Detect which cell encompasses the target text, then output its [X, Y] center coordinate. 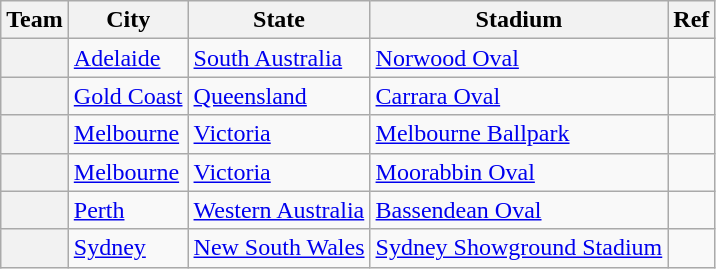
Ref [692, 20]
Sydney Showground Stadium [519, 248]
State [279, 20]
Melbourne Ballpark [519, 134]
Norwood Oval [519, 58]
South Australia [279, 58]
New South Wales [279, 248]
Moorabbin Oval [519, 172]
Gold Coast [128, 96]
Queensland [279, 96]
Team [35, 20]
Carrara Oval [519, 96]
City [128, 20]
Stadium [519, 20]
Bassendean Oval [519, 210]
Western Australia [279, 210]
Sydney [128, 248]
Adelaide [128, 58]
Perth [128, 210]
